Provide the (X, Y) coordinate of the cell's center where the given text is located.  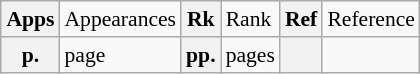
Rk (201, 19)
pages (250, 55)
Reference (371, 19)
Ref (301, 19)
page (120, 55)
pp. (201, 55)
Appearances (120, 19)
p. (30, 55)
Rank (250, 19)
Apps (30, 19)
